Pinpoint the cell where the given text exists, returning its (x, y) midpoint coordinate. 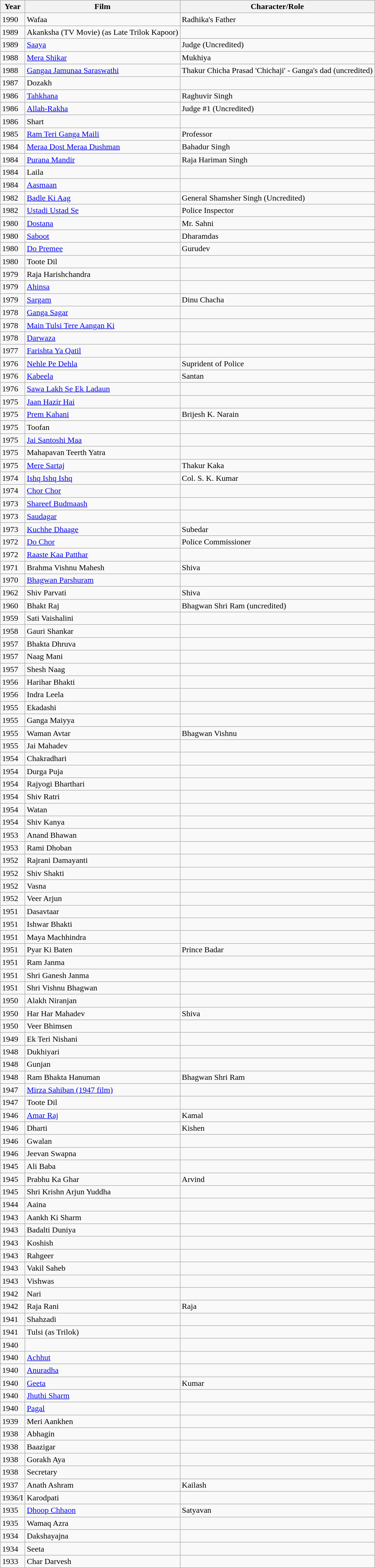
Rami Dhoban (103, 848)
Mahapavan Teerth Yatra (103, 453)
Kumar (277, 1383)
Shart (103, 121)
Durga Puja (103, 771)
Akanksha (TV Movie) (as Late Trilok Kapoor) (103, 32)
Kamal (277, 1115)
Year (13, 7)
Shiv Shakti (103, 873)
Judge (Uncredited) (277, 45)
Darwaza (103, 338)
Thakur Chicha Prasad 'Chichaji' - Ganga's dad (uncredited) (277, 70)
Saaya (103, 45)
Gwalan (103, 1141)
Tulsi (as Trilok) (103, 1332)
1939 (13, 1421)
1970 (13, 580)
Ek Teri Nishani (103, 1039)
Badalti Duniya (103, 1230)
Prabhu Ka Ghar (103, 1179)
1958 (13, 631)
1937 (13, 1485)
Sati Vaishalini (103, 618)
Rajyogi Bharthari (103, 784)
Gangaa Jamunaa Saraswathi (103, 70)
Main Tulsi Tere Aangan Ki (103, 325)
Vakil Saheb (103, 1268)
Sargam (103, 300)
Karodpati (103, 1498)
Ram Teri Ganga Maili (103, 134)
Amar Raj (103, 1115)
Laila (103, 172)
Mukhiya (277, 58)
Baazigar (103, 1447)
1960 (13, 606)
Jai Mahadev (103, 746)
Shri Ganesh Janma (103, 975)
Dasavtaar (103, 911)
Subedar (277, 529)
Bhagwan Shri Ram (uncredited) (277, 606)
Anuradha (103, 1370)
Jhuthi Sharm (103, 1396)
Raaste Kaa Patthar (103, 554)
Allah-Rakha (103, 108)
Bhagwan Vishnu (277, 733)
Seeta (103, 1549)
1936/I (13, 1498)
Dharti (103, 1128)
1959 (13, 618)
Aaina (103, 1205)
Police Commissioner (277, 542)
Shiv Parvati (103, 593)
Suprident of Police (277, 363)
Raja Harishchandra (103, 274)
Watan (103, 810)
Raja Rani (103, 1306)
Ahinsa (103, 287)
Wafaa (103, 19)
Veer Arjun (103, 899)
Ganga Maiyya (103, 720)
Brahma Vishnu Mahesh (103, 568)
1985 (13, 134)
Harihar Bhakti (103, 682)
General Shamsher Singh (Uncredited) (277, 198)
Dakshayajna (103, 1536)
Raja Hariman Singh (277, 160)
Arvind (277, 1179)
Maya Machhindra (103, 937)
Brijesh K. Narain (277, 415)
Kuchhe Dhaage (103, 529)
Shahzadi (103, 1319)
Jai Santoshi Maa (103, 440)
Prem Kahani (103, 415)
Mr. Sahni (277, 223)
Bhakt Raj (103, 606)
Ali Baba (103, 1166)
Badle Ki Aag (103, 198)
Aankh Ki Sharm (103, 1217)
Chakradhari (103, 758)
Nari (103, 1294)
Dukhiyari (103, 1052)
1933 (13, 1561)
Chor Chor (103, 491)
Shesh Naag (103, 669)
Rahgeer (103, 1256)
Vasna (103, 886)
Indra Leela (103, 695)
Meri Aankhen (103, 1421)
Har Har Mahadev (103, 1014)
Do Chor (103, 542)
Shiv Kanya (103, 822)
1977 (13, 351)
Abhagin (103, 1434)
Jeevan Swapna (103, 1153)
1962 (13, 593)
Col. S. K. Kumar (277, 478)
Kishen (277, 1128)
Shareef Budmaash (103, 504)
Bhagwan Shri Ram (277, 1077)
Bahadur Singh (277, 147)
Saudagar (103, 516)
Mere Sartaj (103, 465)
Judge #1 (Uncredited) (277, 108)
Ustadi Ustad Se (103, 211)
Dinu Chacha (277, 300)
Naag Mani (103, 657)
Police Inspector (277, 211)
Sawa Lakh Se Ek Ladaun (103, 389)
Dozakh (103, 83)
Raja (277, 1306)
Gorakh Aya (103, 1460)
Char Darvesh (103, 1561)
Kabeela (103, 376)
Kailash (277, 1485)
Anath Ashram (103, 1485)
Santan (277, 376)
Mera Shikar (103, 58)
1990 (13, 19)
Jaan Hazir Hai (103, 402)
Satyavan (277, 1510)
Dhoop Chhaon (103, 1510)
Mirza Sahiban (1947 film) (103, 1090)
Anand Bhawan (103, 835)
Achhut (103, 1357)
Secretary (103, 1472)
Waman Avtar (103, 733)
Tahkhana (103, 96)
1987 (13, 83)
Veer Bhimsen (103, 1026)
Koshish (103, 1243)
Shri Vishnu Bhagwan (103, 988)
Alakh Niranjan (103, 1001)
Shri Krishn Arjun Yuddha (103, 1192)
Shiv Ratri (103, 797)
Ishwar Bhakti (103, 924)
Ekadashi (103, 707)
Ram Janma (103, 962)
Ishq Ishq Ishq (103, 478)
Prince Badar (277, 950)
Rajrani Damayanti (103, 861)
Purana Mandir (103, 160)
Saboot (103, 236)
Pagal (103, 1409)
1949 (13, 1039)
Vishwas (103, 1281)
Ganga Sagar (103, 312)
Film (103, 7)
Toofan (103, 427)
Do Premee (103, 249)
Ram Bhakta Hanuman (103, 1077)
Bhagwan Parshuram (103, 580)
Character/Role (277, 7)
Nehle Pe Dehla (103, 363)
1944 (13, 1205)
Aasmaan (103, 185)
Geeta (103, 1383)
Dostana (103, 223)
Gunjan (103, 1064)
Raghuvir Singh (277, 96)
Thakur Kaka (277, 465)
Pyar Ki Baten (103, 950)
Gurudev (277, 249)
Wamaq Azra (103, 1523)
Professor (277, 134)
Radhika's Father (277, 19)
Gauri Shankar (103, 631)
Farishta Ya Qatil (103, 351)
Bhakta Dhruva (103, 644)
Dharamdas (277, 236)
Meraa Dost Meraa Dushman (103, 147)
1971 (13, 568)
